Output the [x, y] coordinate of the center of the cell containing the given text.  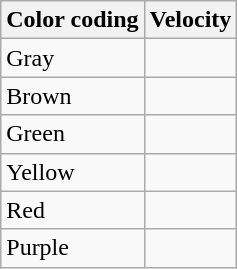
Brown [72, 96]
Red [72, 210]
Velocity [190, 20]
Yellow [72, 172]
Gray [72, 58]
Purple [72, 248]
Green [72, 134]
Color coding [72, 20]
